Detect which cell encompasses the target text, then output its (x, y) center coordinate. 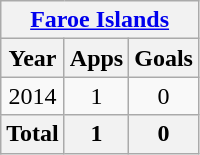
Total (33, 134)
Goals (164, 58)
Year (33, 58)
Apps (96, 58)
Faroe Islands (100, 20)
2014 (33, 96)
